Provide the [x, y] coordinate of the cell's center where the given text is located.  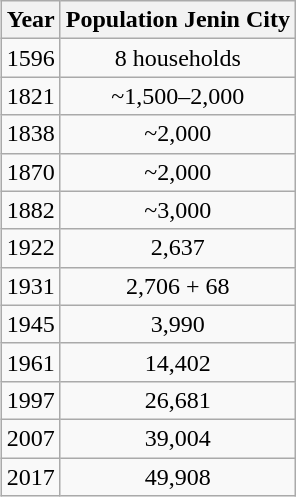
Population Jenin City [178, 20]
2007 [30, 438]
Year [30, 20]
39,004 [178, 438]
1961 [30, 362]
1882 [30, 210]
2,637 [178, 248]
14,402 [178, 362]
1870 [30, 172]
1821 [30, 96]
~3,000 [178, 210]
1838 [30, 134]
3,990 [178, 324]
2017 [30, 477]
1596 [30, 58]
1922 [30, 248]
~1,500–2,000 [178, 96]
1945 [30, 324]
49,908 [178, 477]
2,706 + 68 [178, 286]
26,681 [178, 400]
1997 [30, 400]
8 households [178, 58]
1931 [30, 286]
